Pinpoint the cell where the given text exists, returning its (X, Y) midpoint coordinate. 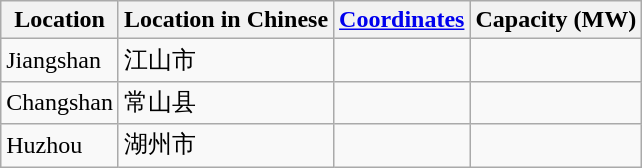
Jiangshan (60, 60)
湖州市 (226, 146)
Changshan (60, 102)
Capacity (MW) (556, 20)
Huzhou (60, 146)
常山县 (226, 102)
江山市 (226, 60)
Coordinates (402, 20)
Location (60, 20)
Location in Chinese (226, 20)
